Extract the (X, Y) coordinate from the center of the cell holding the provided text.  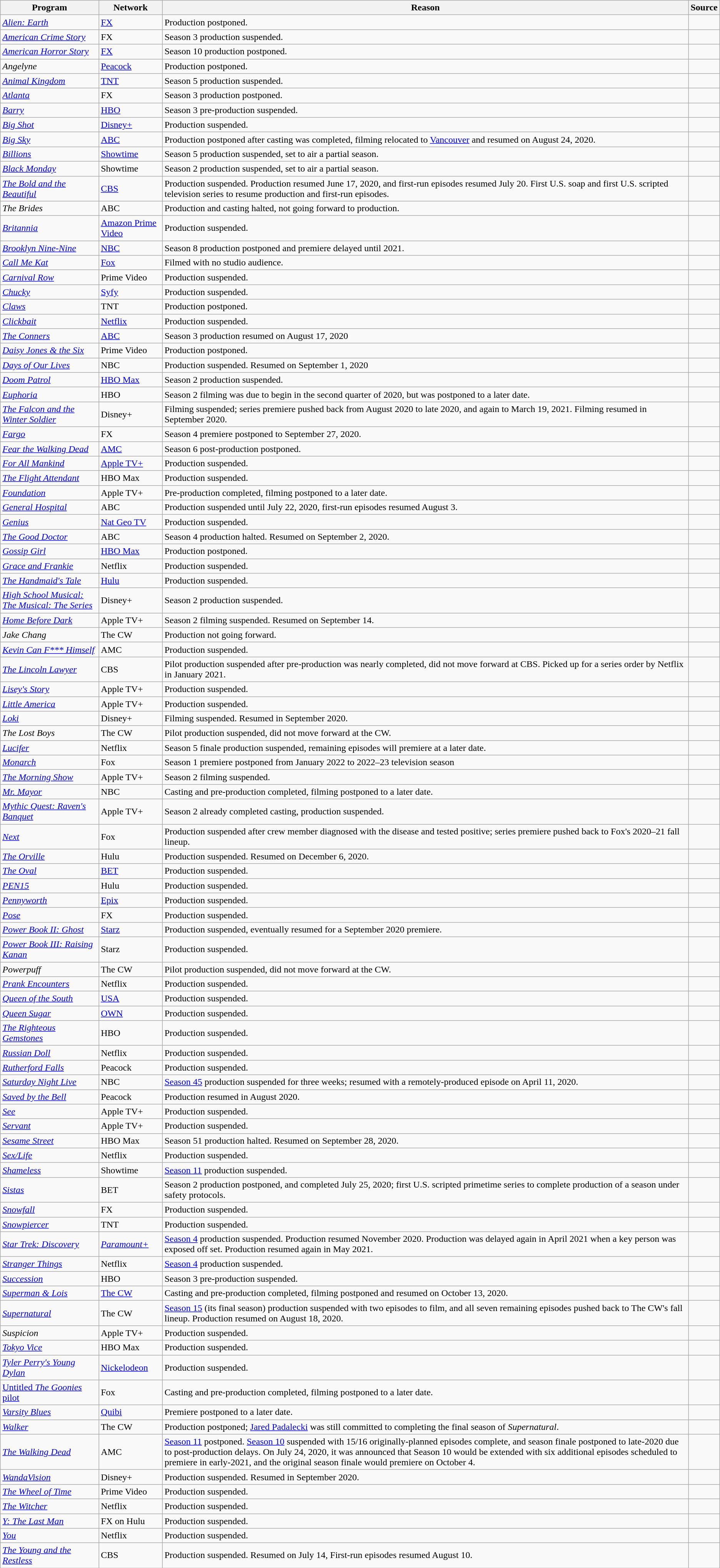
The Young and the Restless (50, 1556)
Servant (50, 1126)
Suspicion (50, 1333)
Chucky (50, 292)
The Wheel of Time (50, 1491)
For All Mankind (50, 464)
Season 2 filming was due to begin in the second quarter of 2020, but was postponed to a later date. (425, 394)
Season 4 premiere postponed to September 27, 2020. (425, 434)
Pennyworth (50, 900)
Brooklyn Nine-Nine (50, 248)
Season 6 post-production postponed. (425, 449)
Sistas (50, 1189)
Amazon Prime Video (131, 229)
Season 8 production postponed and premiere delayed until 2021. (425, 248)
Lucifer (50, 748)
Sex/Life (50, 1155)
Reason (425, 8)
Production suspended. Resumed on September 1, 2020 (425, 365)
Season 3 production resumed on August 17, 2020 (425, 336)
Paramount+ (131, 1244)
The Orville (50, 856)
Star Trek: Discovery (50, 1244)
Superman & Lois (50, 1293)
Power Book II: Ghost (50, 929)
Production suspended, eventually resumed for a September 2020 premiere. (425, 929)
Kevin Can F*** Himself (50, 649)
Season 4 production suspended. (425, 1264)
Production resumed in August 2020. (425, 1097)
Epix (131, 900)
Nat Geo TV (131, 522)
Daisy Jones & the Six (50, 350)
General Hospital (50, 507)
Season 3 production suspended. (425, 37)
Network (131, 8)
Season 2 filming suspended. Resumed on September 14. (425, 620)
Power Book III: Raising Kanan (50, 949)
Clickbait (50, 321)
Walker (50, 1427)
Prank Encounters (50, 984)
Season 4 production halted. Resumed on September 2, 2020. (425, 537)
Atlanta (50, 95)
Production not going forward. (425, 635)
Season 3 production postponed. (425, 95)
Filmed with no studio audience. (425, 263)
Season 45 production suspended for three weeks; resumed with a remotely-produced episode on April 11, 2020. (425, 1082)
The Flight Attendant (50, 478)
Animal Kingdom (50, 81)
Saturday Night Live (50, 1082)
Syfy (131, 292)
Y: The Last Man (50, 1521)
OWN (131, 1013)
Jake Chang (50, 635)
Rutherford Falls (50, 1068)
The Falcon and the Winter Soldier (50, 414)
Snowfall (50, 1209)
Barry (50, 110)
Production suspended until July 22, 2020, first-run episodes resumed August 3. (425, 507)
The Witcher (50, 1506)
Shameless (50, 1170)
Queen of the South (50, 999)
Quibi (131, 1412)
Loki (50, 719)
Home Before Dark (50, 620)
FX on Hulu (131, 1521)
Production suspended. Resumed on July 14, First-run episodes resumed August 10. (425, 1556)
Production and casting halted, not going forward to production. (425, 209)
Production suspended. Resumed on December 6, 2020. (425, 856)
The Conners (50, 336)
Lisey's Story (50, 689)
Supernatural (50, 1313)
Casting and pre-production completed, filming postponed and resumed on October 13, 2020. (425, 1293)
PEN15 (50, 886)
The Righteous Gemstones (50, 1033)
The Lincoln Lawyer (50, 669)
Days of Our Lives (50, 365)
Queen Sugar (50, 1013)
Big Shot (50, 125)
Big Sky (50, 139)
Euphoria (50, 394)
Britannia (50, 229)
The Walking Dead (50, 1452)
Russian Doll (50, 1053)
The Good Doctor (50, 537)
USA (131, 999)
Succession (50, 1279)
Fear the Walking Dead (50, 449)
The Lost Boys (50, 733)
Genius (50, 522)
Angelyne (50, 66)
The Brides (50, 209)
Fargo (50, 434)
Production suspended after crew member diagnosed with the disease and tested positive; series premiere pushed back to Fox's 2020–21 fall lineup. (425, 836)
The Morning Show (50, 777)
Saved by the Bell (50, 1097)
Production postponed; Jared Padalecki was still committed to completing the final season of Supernatural. (425, 1427)
See (50, 1111)
Season 10 production postponed. (425, 52)
Claws (50, 307)
Production suspended. Resumed in September 2020. (425, 1477)
High School Musical: The Musical: The Series (50, 600)
Tokyo Vice (50, 1348)
Call Me Kat (50, 263)
Premiere postponed to a later date. (425, 1412)
Billions (50, 154)
Filming suspended. Resumed in September 2020. (425, 719)
WandaVision (50, 1477)
American Horror Story (50, 52)
Production postponed after casting was completed, filming relocated to Vancouver and resumed on August 24, 2020. (425, 139)
Season 2 already completed casting, production suspended. (425, 812)
Stranger Things (50, 1264)
Mr. Mayor (50, 792)
Source (704, 8)
Foundation (50, 493)
The Oval (50, 871)
Monarch (50, 762)
Gossip Girl (50, 551)
Sesame Street (50, 1141)
Program (50, 8)
Grace and Frankie (50, 566)
Doom Patrol (50, 380)
Carnival Row (50, 277)
Filming suspended; series premiere pushed back from August 2020 to late 2020, and again to March 19, 2021. Filming resumed in September 2020. (425, 414)
Snowpiercer (50, 1224)
Varsity Blues (50, 1412)
The Bold and the Beautiful (50, 188)
Tyler Perry's Young Dylan (50, 1367)
Season 5 finale production suspended, remaining episodes will premiere at a later date. (425, 748)
Nickelodeon (131, 1367)
Season 5 production suspended. (425, 81)
Season 5 production suspended, set to air a partial season. (425, 154)
Powerpuff (50, 969)
Season 2 production suspended, set to air a partial season. (425, 168)
Season 11 production suspended. (425, 1170)
You (50, 1536)
American Crime Story (50, 37)
Season 51 production halted. Resumed on September 28, 2020. (425, 1141)
Next (50, 836)
Alien: Earth (50, 22)
Untitled The Goonies pilot (50, 1393)
Pre-production completed, filming postponed to a later date. (425, 493)
Mythic Quest: Raven's Banquet (50, 812)
Little America (50, 704)
Black Monday (50, 168)
The Handmaid's Tale (50, 580)
Season 2 filming suspended. (425, 777)
Season 1 premiere postponed from January 2022 to 2022–23 television season (425, 762)
Pose (50, 915)
